Find where the given text appears and provide that cell's center as (x, y) coordinate. 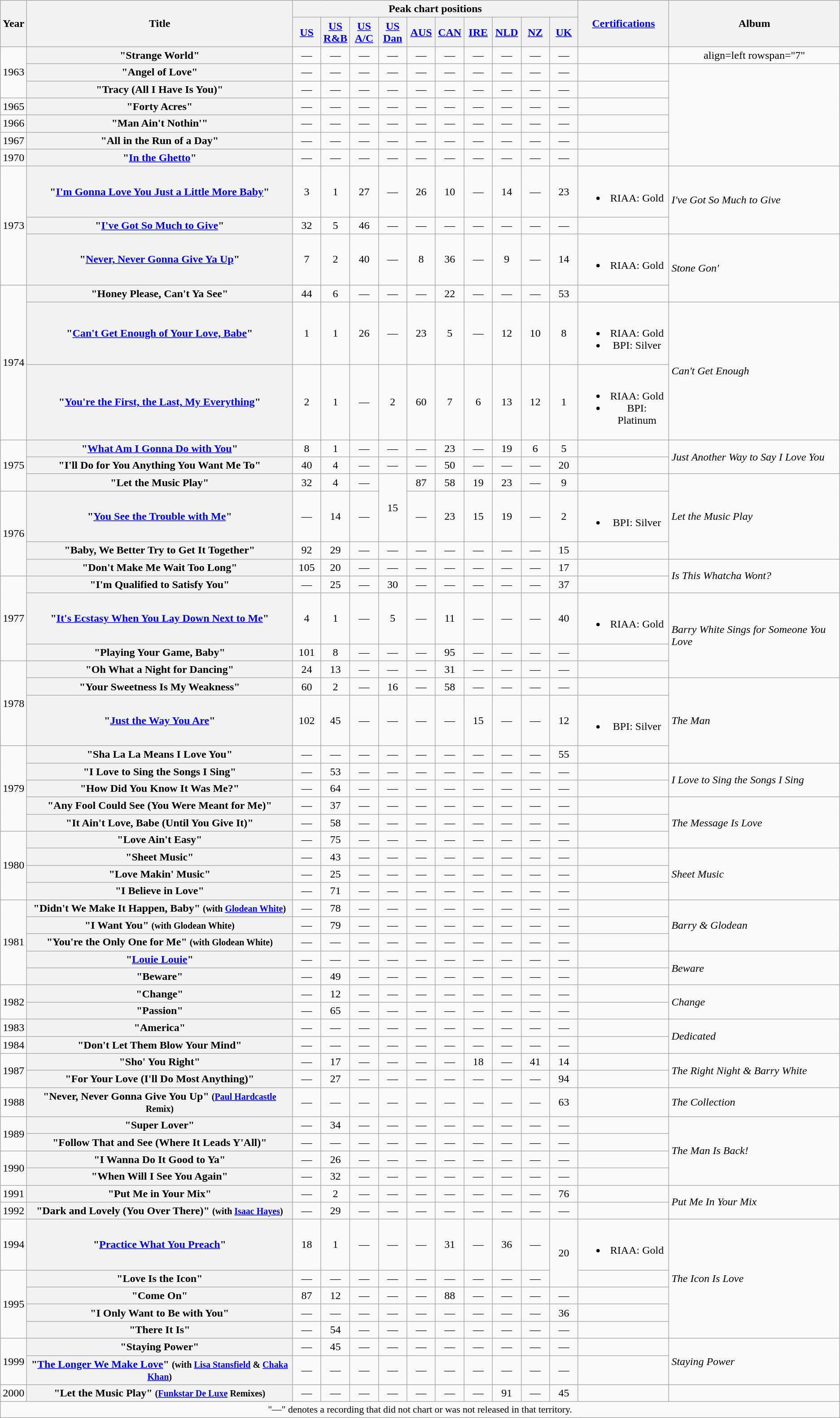
"It Ain't Love, Babe (Until You Give It)" (160, 823)
The Man (754, 720)
24 (307, 669)
"Change" (160, 993)
"Dark and Lovely (You Over There)" (with Isaac Hayes) (160, 1211)
1995 (13, 1304)
"Passion" (160, 1010)
1991 (13, 1194)
"I've Got So Much to Give" (160, 225)
"There It Is" (160, 1330)
1984 (13, 1045)
88 (450, 1295)
"Sho' You Right" (160, 1062)
"Sheet Music" (160, 857)
"Never, Never Gonna Give You Up" (Paul Hardcastle Remix) (160, 1102)
76 (564, 1194)
Barry White Sings for Someone You Love (754, 636)
NLD (507, 32)
11 (450, 619)
"You See the Trouble with Me" (160, 516)
"Staying Power" (160, 1347)
"America" (160, 1027)
USR&B (335, 32)
"Don't Let Them Blow Your Mind" (160, 1045)
"Didn't We Make It Happen, Baby" (with Glodean White) (160, 908)
1967 (13, 140)
The Man Is Back! (754, 1151)
16 (393, 686)
1982 (13, 1002)
"Never, Never Gonna Give Ya Up" (160, 259)
"I Love to Sing the Songs I Sing" (160, 772)
"Super Lover" (160, 1125)
92 (307, 550)
"Don't Make Me Wait Too Long" (160, 567)
"For Your Love (I'll Do Most Anything)" (160, 1079)
Change (754, 1002)
"I'm Qualified to Satisfy You" (160, 584)
"When Will I See You Again" (160, 1177)
"Oh What a Night for Dancing" (160, 669)
101 (307, 652)
US A/C (364, 32)
"Just the Way You Are" (160, 720)
"Can't Get Enough of Your Love, Babe" (160, 334)
"How Did You Know It Was Me?" (160, 789)
"—" denotes a recording that did not chart or was not released in that territory. (420, 1410)
22 (450, 293)
1963 (13, 72)
49 (335, 976)
79 (335, 925)
"Honey Please, Can't Ya See" (160, 293)
"You're the First, the Last, My Everything" (160, 402)
"Tracy (All I Have Is You)" (160, 89)
Beware (754, 968)
USDan (393, 32)
1990 (13, 1168)
1992 (13, 1211)
"Come On" (160, 1295)
1976 (13, 533)
46 (364, 225)
align=left rowspan="7" (754, 55)
"Strange World" (160, 55)
"Man Ain't Nothin'" (160, 123)
NZ (535, 32)
1979 (13, 788)
"Your Sweetness Is My Weakness" (160, 686)
Stone Gon' (754, 268)
1981 (13, 942)
"Love Ain't Easy" (160, 840)
"Follow That and See (Where It Leads Y'All)" (160, 1142)
1978 (13, 703)
"I'm Gonna Love You Just a Little More Baby" (160, 191)
63 (564, 1102)
30 (393, 584)
Year (13, 23)
55 (564, 754)
Certifications (624, 23)
The Right Night & Barry White (754, 1071)
The Collection (754, 1102)
75 (335, 840)
1966 (13, 123)
AUS (421, 32)
"In the Ghetto" (160, 158)
1975 (13, 465)
95 (450, 652)
Sheet Music (754, 874)
"Love Is the Icon" (160, 1278)
"Put Me in Your Mix" (160, 1194)
RIAA: GoldBPI: Platinum (624, 402)
1977 (13, 619)
"You're the Only One for Me" (with Glodean White) (160, 942)
1974 (13, 362)
Title (160, 23)
"I Want You" (with Glodean White) (160, 925)
91 (507, 1393)
1980 (13, 865)
"I Only Want to Be with You" (160, 1313)
Dedicated (754, 1036)
1999 (13, 1361)
The Icon Is Love (754, 1278)
41 (535, 1062)
The Message Is Love (754, 823)
"The Longer We Make Love" (with Lisa Stansfield & Chaka Khan) (160, 1370)
"What Am I Gonna Do with You" (160, 448)
1973 (13, 225)
Let the Music Play (754, 516)
1965 (13, 106)
US (307, 32)
CAN (450, 32)
54 (335, 1330)
UK (564, 32)
"Let the Music Play" (Funkstar De Luxe Remixes) (160, 1393)
78 (335, 908)
1987 (13, 1071)
Put Me In Your Mix (754, 1202)
"Beware" (160, 976)
Just Another Way to Say I Love You (754, 457)
1988 (13, 1102)
65 (335, 1010)
102 (307, 720)
64 (335, 789)
"I Wanna Do It Good to Ya" (160, 1159)
1970 (13, 158)
I Love to Sing the Songs I Sing (754, 780)
44 (307, 293)
"Any Fool Could See (You Were Meant for Me)" (160, 806)
RIAA: GoldBPI: Silver (624, 334)
94 (564, 1079)
"Angel of Love" (160, 72)
Staying Power (754, 1361)
34 (335, 1125)
"Practice What You Preach" (160, 1244)
3 (307, 191)
Barry & Glodean (754, 925)
"All in the Run of a Day" (160, 140)
"It's Ecstasy When You Lay Down Next to Me" (160, 619)
Peak chart positions (435, 9)
50 (450, 465)
1989 (13, 1134)
Can't Get Enough (754, 371)
"Sha La La Means I Love You" (160, 754)
2000 (13, 1393)
1983 (13, 1027)
71 (335, 891)
"Baby, We Better Try to Get It Together" (160, 550)
1994 (13, 1244)
"Let the Music Play" (160, 483)
43 (335, 857)
I've Got So Much to Give (754, 200)
"I'll Do for You Anything You Want Me To" (160, 465)
"Playing Your Game, Baby" (160, 652)
"Louie Louie" (160, 959)
Is This Whatcha Wont? (754, 576)
"I Believe in Love" (160, 891)
105 (307, 567)
IRE (478, 32)
Album (754, 23)
"Forty Acres" (160, 106)
"Love Makin' Music" (160, 874)
